Return the [X, Y] coordinate for the center point of the cell that contains the specified text.  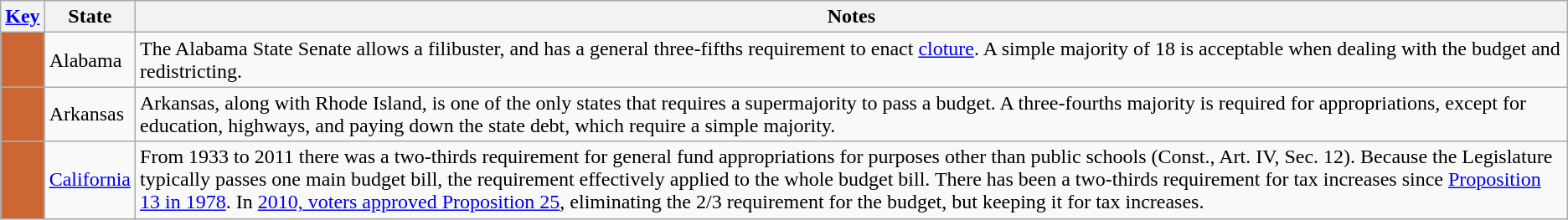
California [90, 180]
Arkansas [90, 114]
State [90, 17]
Notes [852, 17]
Key [23, 17]
Alabama [90, 60]
